Identify which cell holds the provided text, then report its [x, y] central coordinate. 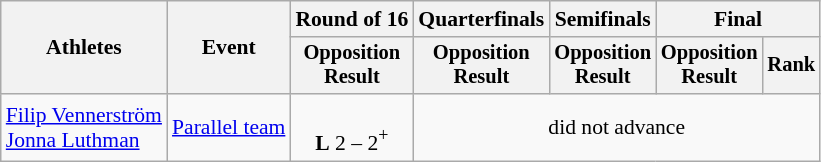
Rank [792, 66]
did not advance [616, 128]
Round of 16 [352, 19]
Final [738, 19]
Semifinals [602, 19]
Quarterfinals [481, 19]
Event [228, 48]
Parallel team [228, 128]
Filip VennerströmJonna Luthman [84, 128]
Athletes [84, 48]
L 2 – 2+ [352, 128]
